Detect which cell encompasses the target text, then output its (x, y) center coordinate. 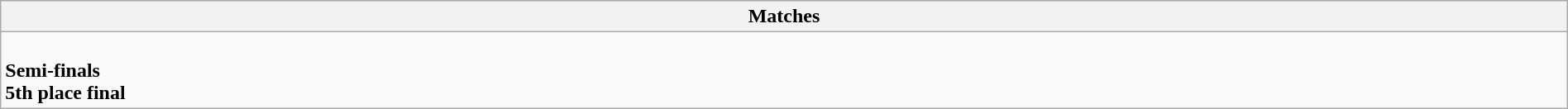
Semi-finals 5th place final (784, 70)
Matches (784, 17)
